Determine the [x, y] coordinate at the center of the cell enclosing the given text.  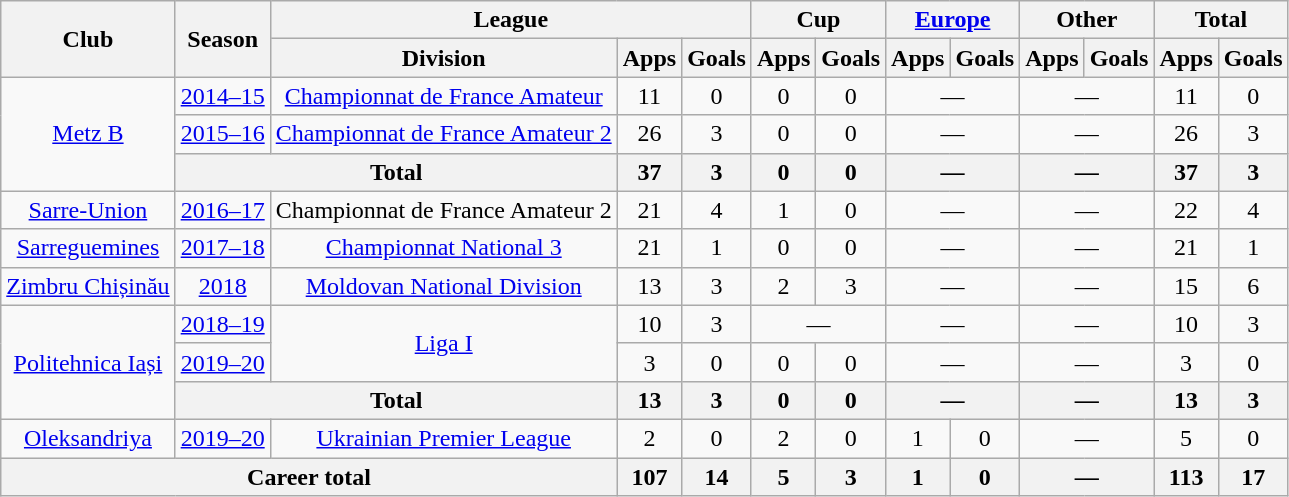
14 [717, 477]
Championnat National 3 [444, 248]
Division [444, 58]
2018–19 [222, 324]
League [510, 20]
2015–16 [222, 134]
22 [1186, 210]
Sarre-Union [88, 210]
Season [222, 39]
Ukrainian Premier League [444, 438]
107 [649, 477]
2018 [222, 286]
Career total [309, 477]
113 [1186, 477]
Politehnica Iași [88, 362]
Other [1087, 20]
2017–18 [222, 248]
Europe [953, 20]
Moldovan National Division [444, 286]
Club [88, 39]
17 [1253, 477]
Cup [818, 20]
Oleksandriya [88, 438]
Liga I [444, 343]
Sarreguemines [88, 248]
Championnat de France Amateur [444, 96]
15 [1186, 286]
Metz B [88, 134]
2014–15 [222, 96]
6 [1253, 286]
Zimbru Chișinău [88, 286]
2016–17 [222, 210]
